Provide the [x, y] coordinate of the cell's center where the given text is located.  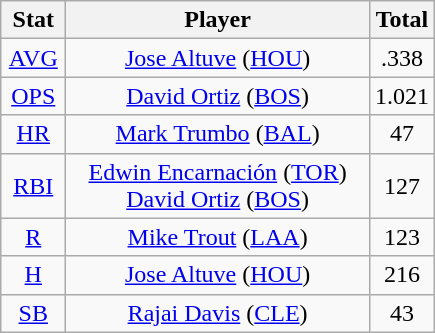
Mike Trout (LAA) [218, 237]
Total [402, 20]
OPS [34, 96]
R [34, 237]
SB [34, 313]
H [34, 275]
Mark Trumbo (BAL) [218, 134]
Edwin Encarnación (TOR)David Ortiz (BOS) [218, 186]
216 [402, 275]
David Ortiz (BOS) [218, 96]
HR [34, 134]
47 [402, 134]
Rajai Davis (CLE) [218, 313]
127 [402, 186]
AVG [34, 58]
43 [402, 313]
123 [402, 237]
1.021 [402, 96]
.338 [402, 58]
RBI [34, 186]
Player [218, 20]
Stat [34, 20]
